Search for the cell housing the specified text and yield its (x, y) center coordinate. 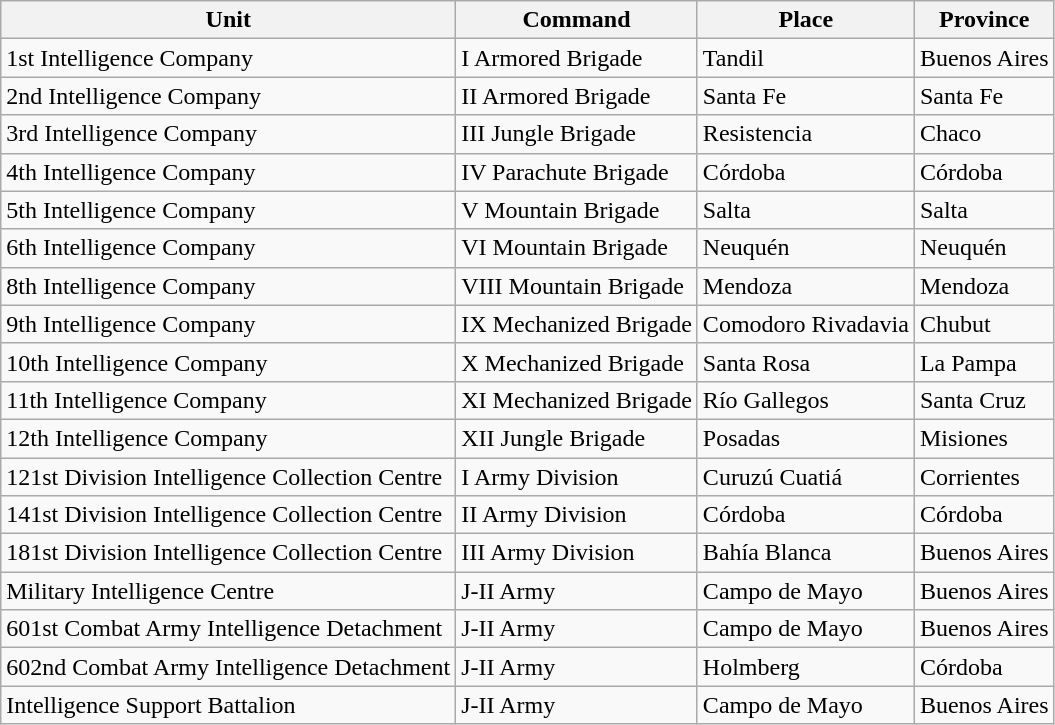
Tandil (806, 58)
Military Intelligence Centre (228, 591)
9th Intelligence Company (228, 324)
Río Gallegos (806, 400)
I Army Division (577, 477)
181st Division Intelligence Collection Centre (228, 553)
V Mountain Brigade (577, 210)
III Jungle Brigade (577, 134)
Santa Cruz (984, 400)
Corrientes (984, 477)
11th Intelligence Company (228, 400)
Chaco (984, 134)
602nd Combat Army Intelligence Detachment (228, 667)
Comodoro Rivadavia (806, 324)
Intelligence Support Battalion (228, 705)
3rd Intelligence Company (228, 134)
Posadas (806, 438)
IV Parachute Brigade (577, 172)
I Armored Brigade (577, 58)
La Pampa (984, 362)
Curuzú Cuatiá (806, 477)
Holmberg (806, 667)
141st Division Intelligence Collection Centre (228, 515)
Command (577, 20)
XII Jungle Brigade (577, 438)
Santa Rosa (806, 362)
III Army Division (577, 553)
12th Intelligence Company (228, 438)
II Army Division (577, 515)
Chubut (984, 324)
Resistencia (806, 134)
Misiones (984, 438)
XI Mechanized Brigade (577, 400)
VIII Mountain Brigade (577, 286)
IX Mechanized Brigade (577, 324)
1st Intelligence Company (228, 58)
Bahía Blanca (806, 553)
4th Intelligence Company (228, 172)
601st Combat Army Intelligence Detachment (228, 629)
121st Division Intelligence Collection Centre (228, 477)
6th Intelligence Company (228, 248)
10th Intelligence Company (228, 362)
Place (806, 20)
Province (984, 20)
II Armored Brigade (577, 96)
5th Intelligence Company (228, 210)
VI Mountain Brigade (577, 248)
X Mechanized Brigade (577, 362)
Unit (228, 20)
8th Intelligence Company (228, 286)
2nd Intelligence Company (228, 96)
